Find where the given text appears and provide that cell's center as [X, Y] coordinate. 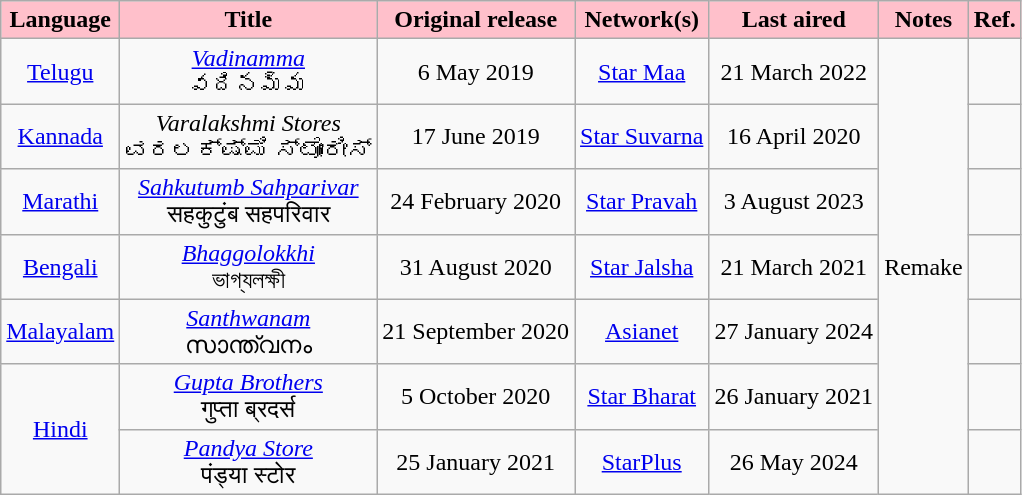
Telugu [60, 72]
Hindi [60, 429]
Remake [924, 266]
Language [60, 20]
21 March 2021 [794, 266]
Varalakshmi Stores ವರಲಕ್ಷ್ಮಿ ಸ್ಟೋರೀಸ್ [248, 136]
Star Jalsha [642, 266]
Star Bharat [642, 396]
Malayalam [60, 332]
Vadinamma వదినమ్మ [248, 72]
5 October 2020 [476, 396]
21 September 2020 [476, 332]
Sahkutumb Sahparivar सहकुटुंब सहपरिवार [248, 202]
26 May 2024 [794, 462]
Star Pravah [642, 202]
Title [248, 20]
Star Maa [642, 72]
31 August 2020 [476, 266]
Asianet [642, 332]
Bengali [60, 266]
Last aired [794, 20]
16 April 2020 [794, 136]
3 August 2023 [794, 202]
24 February 2020 [476, 202]
21 March 2022 [794, 72]
17 June 2019 [476, 136]
6 May 2019 [476, 72]
Pandya Store पंड्या स्टोर [248, 462]
26 January 2021 [794, 396]
Network(s) [642, 20]
Notes [924, 20]
25 January 2021 [476, 462]
Marathi [60, 202]
StarPlus [642, 462]
Ref. [994, 20]
Santhwanam സാന്ത്വനം [248, 332]
Original release [476, 20]
Star Suvarna [642, 136]
27 January 2024 [794, 332]
Bhaggolokkhi ভাগ্যলক্ষী [248, 266]
Gupta Brothers गुप्ता ब्रदर्स [248, 396]
Kannada [60, 136]
